For the text-containing cell, return its midpoint in [x, y] coordinate format. 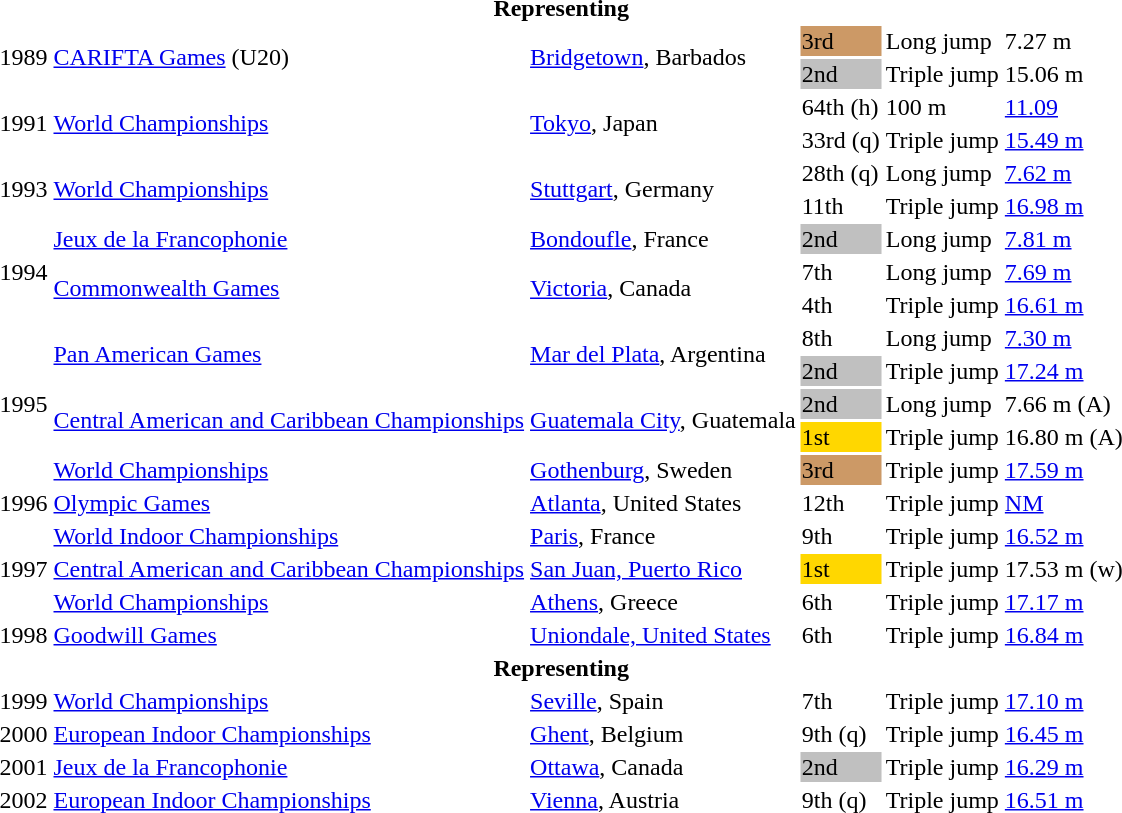
11th [840, 206]
Commonwealth Games [289, 288]
9th [840, 536]
Victoria, Canada [664, 288]
Seville, Spain [664, 701]
Atlanta, United States [664, 503]
Stuttgart, Germany [664, 190]
Athens, Greece [664, 602]
San Juan, Puerto Rico [664, 569]
64th (h) [840, 107]
World Indoor Championships [289, 536]
Tokyo, Japan [664, 124]
Pan American Games [289, 354]
12th [840, 503]
Ottawa, Canada [664, 767]
Bridgetown, Barbados [664, 58]
Ghent, Belgium [664, 734]
Goodwill Games [289, 635]
4th [840, 305]
33rd (q) [840, 140]
100 m [942, 107]
Gothenburg, Sweden [664, 470]
Olympic Games [289, 503]
CARIFTA Games (U20) [289, 58]
Uniondale, United States [664, 635]
8th [840, 338]
28th (q) [840, 173]
European Indoor Championships [289, 734]
Paris, France [664, 536]
Guatemala City, Guatemala [664, 420]
Bondoufle, France [664, 239]
Mar del Plata, Argentina [664, 354]
9th (q) [840, 734]
